Scan for the cell matching the given text and deliver its (X, Y) coordinate at center. 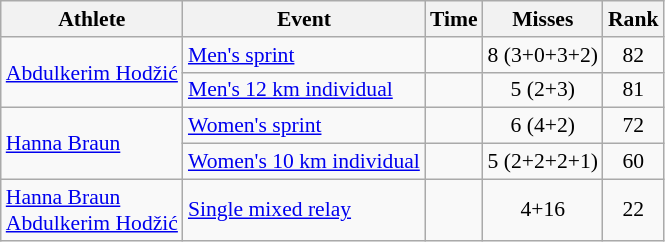
Women's 10 km individual (304, 162)
5 (2+3) (543, 90)
Rank (634, 19)
60 (634, 162)
Athlete (92, 19)
4+16 (543, 210)
8 (3+0+3+2) (543, 55)
Hanna BraunAbdulkerim Hodžić (92, 210)
Time (454, 19)
Hanna Braun (92, 144)
Men's 12 km individual (304, 90)
22 (634, 210)
Event (304, 19)
Abdulkerim Hodžić (92, 72)
72 (634, 126)
82 (634, 55)
Misses (543, 19)
Single mixed relay (304, 210)
5 (2+2+2+1) (543, 162)
81 (634, 90)
Men's sprint (304, 55)
6 (4+2) (543, 126)
Women's sprint (304, 126)
